Scan for the cell matching the given text and deliver its [X, Y] coordinate at center. 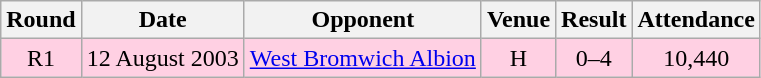
12 August 2003 [162, 58]
Date [162, 20]
West Bromwich Albion [362, 58]
Opponent [362, 20]
H [518, 58]
R1 [41, 58]
Venue [518, 20]
Result [594, 20]
0–4 [594, 58]
Attendance [696, 20]
Round [41, 20]
10,440 [696, 58]
